Pinpoint the cell where the given text exists, returning its (x, y) midpoint coordinate. 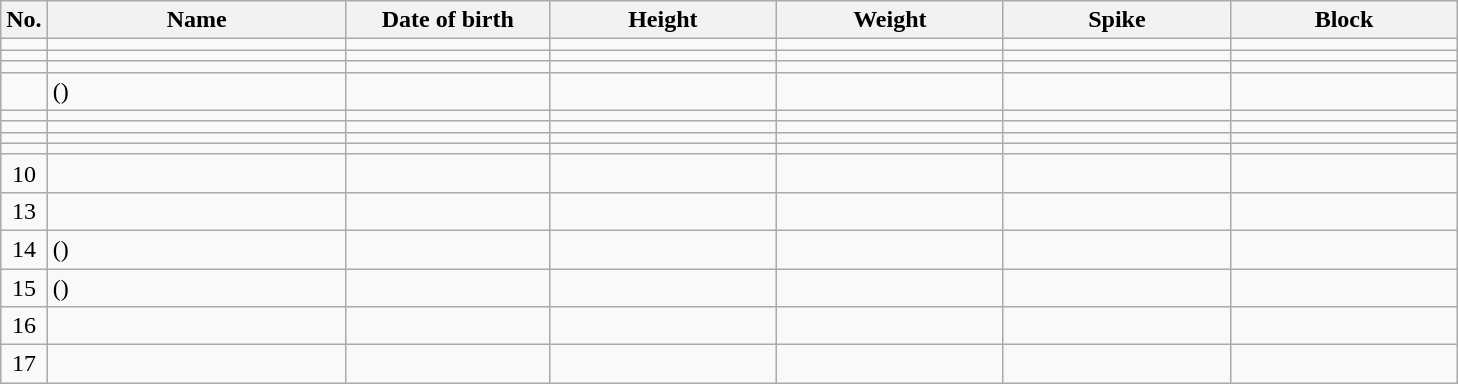
10 (24, 173)
Date of birth (448, 20)
14 (24, 249)
Block (1344, 20)
Name (196, 20)
17 (24, 364)
13 (24, 211)
15 (24, 287)
Height (662, 20)
Weight (890, 20)
Spike (1116, 20)
16 (24, 326)
No. (24, 20)
